Return the [X, Y] coordinate for the center point of the cell that contains the specified text.  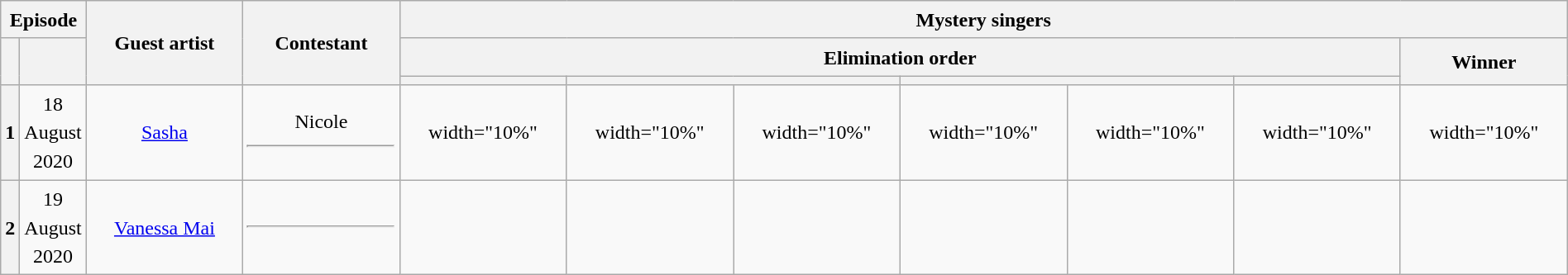
18 August 2020 [53, 132]
Contestant [321, 43]
Winner [1484, 61]
Elimination order [900, 57]
Vanessa Mai [164, 228]
Sasha [164, 132]
19 August 2020 [53, 228]
Mystery singers [983, 20]
Nicole [321, 132]
Guest artist [164, 43]
2 [10, 228]
1 [10, 132]
Episode [43, 20]
